Return [X, Y] of the center of cell containing provided text 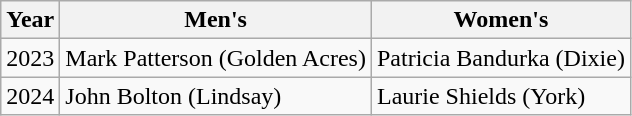
Mark Patterson (Golden Acres) [216, 58]
2023 [30, 58]
John Bolton (Lindsay) [216, 96]
Patricia Bandurka (Dixie) [500, 58]
Women's [500, 20]
Men's [216, 20]
2024 [30, 96]
Year [30, 20]
Laurie Shields (York) [500, 96]
